Determine the [x, y] coordinate at the center of the cell enclosing the given text.  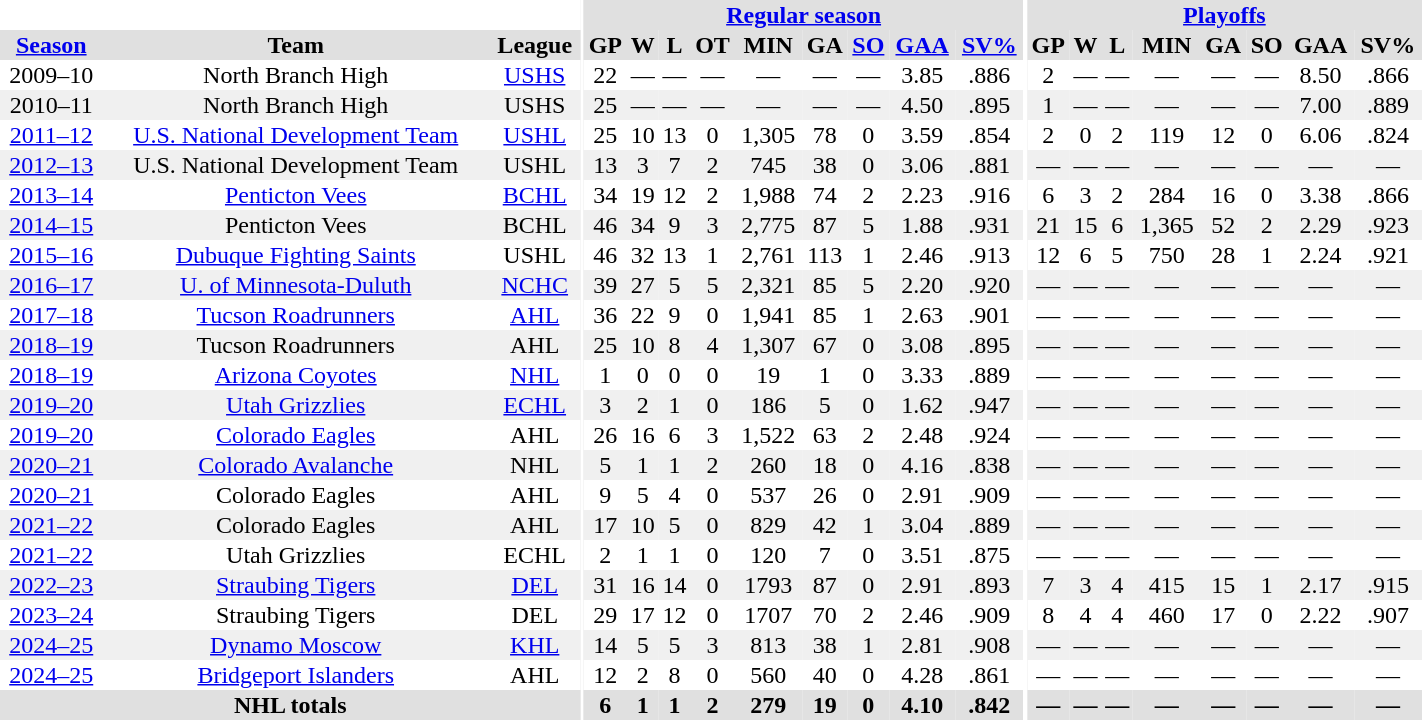
.947 [989, 405]
119 [1166, 135]
120 [768, 555]
2.23 [922, 195]
U. of Minnesota-Duluth [296, 285]
3.04 [922, 525]
2013–14 [51, 195]
4.10 [922, 705]
3.08 [922, 345]
Arizona Coyotes [296, 375]
4.50 [922, 105]
63 [825, 435]
78 [825, 135]
.893 [989, 585]
2.48 [922, 435]
537 [768, 495]
2.20 [922, 285]
2016–17 [51, 285]
.923 [1388, 225]
70 [825, 615]
4.16 [922, 465]
29 [606, 615]
2.29 [1320, 225]
560 [768, 675]
.924 [989, 435]
31 [606, 585]
1,305 [768, 135]
18 [825, 465]
1,365 [1166, 225]
.901 [989, 315]
Colorado Avalanche [296, 465]
67 [825, 345]
.824 [1388, 135]
3.51 [922, 555]
186 [768, 405]
1,307 [768, 345]
.915 [1388, 585]
2011–12 [51, 135]
NCHC [534, 285]
2015–16 [51, 255]
415 [1166, 585]
6.06 [1320, 135]
1,988 [768, 195]
.907 [1388, 615]
.881 [989, 165]
League [534, 45]
.842 [989, 705]
OT [712, 45]
2.17 [1320, 585]
.838 [989, 465]
Team [296, 45]
284 [1166, 195]
3.38 [1320, 195]
.854 [989, 135]
Playoffs [1224, 15]
Dynamo Moscow [296, 645]
745 [768, 165]
28 [1223, 255]
113 [825, 255]
2017–18 [51, 315]
1,941 [768, 315]
2014–15 [51, 225]
32 [643, 255]
2.24 [1320, 255]
1793 [768, 585]
2.81 [922, 645]
279 [768, 705]
.931 [989, 225]
Regular season [804, 15]
27 [643, 285]
.913 [989, 255]
2023–24 [51, 615]
813 [768, 645]
.875 [989, 555]
2.63 [922, 315]
4.28 [922, 675]
36 [606, 315]
2,761 [768, 255]
2022–23 [51, 585]
2.22 [1320, 615]
42 [825, 525]
.921 [1388, 255]
40 [825, 675]
3.06 [922, 165]
1,522 [768, 435]
.920 [989, 285]
260 [768, 465]
21 [1048, 225]
2009–10 [51, 75]
.908 [989, 645]
Bridgeport Islanders [296, 675]
Season [51, 45]
1.62 [922, 405]
829 [768, 525]
3.33 [922, 375]
2010–11 [51, 105]
3.59 [922, 135]
8.50 [1320, 75]
7.00 [1320, 105]
1.88 [922, 225]
460 [1166, 615]
2012–13 [51, 165]
3.85 [922, 75]
74 [825, 195]
52 [1223, 225]
39 [606, 285]
.861 [989, 675]
KHL [534, 645]
1707 [768, 615]
2,775 [768, 225]
2,321 [768, 285]
.916 [989, 195]
.886 [989, 75]
NHL totals [290, 705]
Dubuque Fighting Saints [296, 255]
750 [1166, 255]
